Find where the given text appears and provide that cell's center as (X, Y) coordinate. 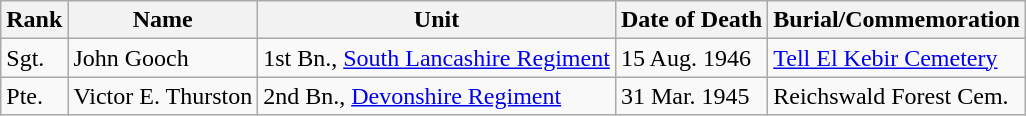
Tell El Kebir Cemetery (897, 58)
Rank (34, 20)
Reichswald Forest Cem. (897, 96)
2nd Bn., Devonshire Regiment (437, 96)
15 Aug. 1946 (691, 58)
Sgt. (34, 58)
John Gooch (163, 58)
Date of Death (691, 20)
Name (163, 20)
1st Bn., South Lancashire Regiment (437, 58)
Burial/Commemoration (897, 20)
Victor E. Thurston (163, 96)
Pte. (34, 96)
31 Mar. 1945 (691, 96)
Unit (437, 20)
